Extract the (x, y) coordinate from the center of the cell holding the provided text.  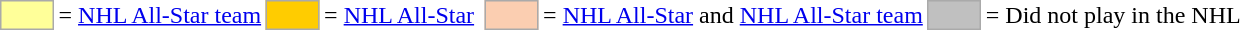
= NHL All-Star and NHL All-Star team (734, 15)
= NHL All-Star team (160, 15)
= NHL All-Star (400, 15)
